Return [X, Y] of the center of cell containing provided text 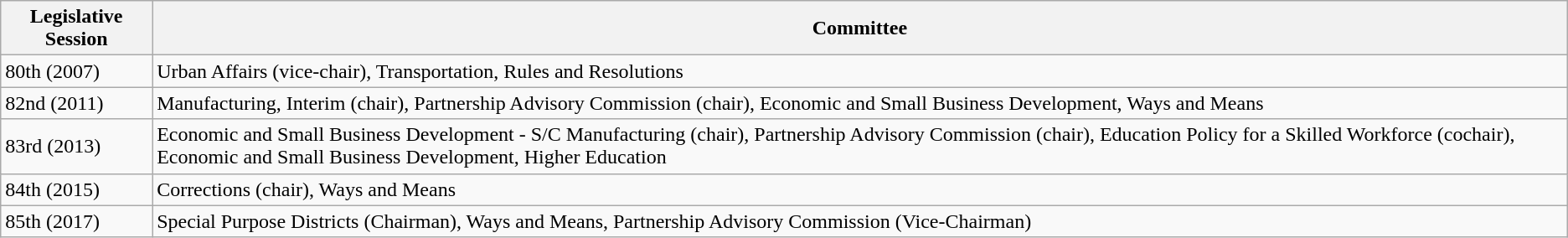
Manufacturing, Interim (chair), Partnership Advisory Commission (chair), Economic and Small Business Development, Ways and Means [860, 103]
80th (2007) [77, 71]
Urban Affairs (vice-chair), Transportation, Rules and Resolutions [860, 71]
84th (2015) [77, 189]
Special Purpose Districts (Chairman), Ways and Means, Partnership Advisory Commission (Vice-Chairman) [860, 221]
82nd (2011) [77, 103]
Committee [860, 28]
83rd (2013) [77, 146]
Corrections (chair), Ways and Means [860, 189]
Legislative Session [77, 28]
85th (2017) [77, 221]
